Output the (x, y) coordinate of the center of the cell containing the given text.  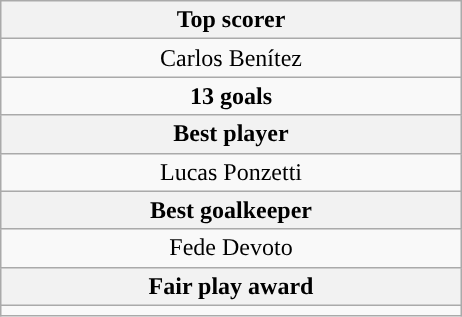
Best player (230, 134)
Best goalkeeper (230, 210)
Lucas Ponzetti (230, 172)
Fede Devoto (230, 248)
Fair play award (230, 286)
Top scorer (230, 20)
Carlos Benítez (230, 58)
13 goals (230, 96)
